Determine the (X, Y) coordinate at the center of the cell enclosing the given text.  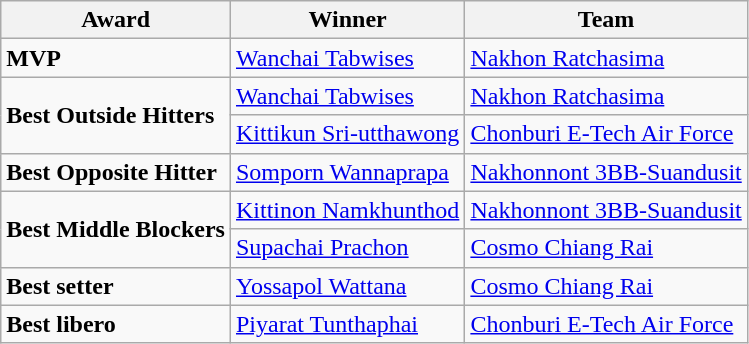
Best Middle Blockers (116, 229)
Kittinon Namkhunthod (347, 210)
Best setter (116, 286)
MVP (116, 58)
Winner (347, 20)
Piyarat Tunthaphai (347, 324)
Supachai Prachon (347, 248)
Team (606, 20)
Best Opposite Hitter (116, 172)
Kittikun Sri-utthawong (347, 134)
Best Outside Hitters (116, 115)
Best libero (116, 324)
Somporn Wannaprapa (347, 172)
Award (116, 20)
Yossapol Wattana (347, 286)
